Determine the [x, y] coordinate at the center of the cell enclosing the given text.  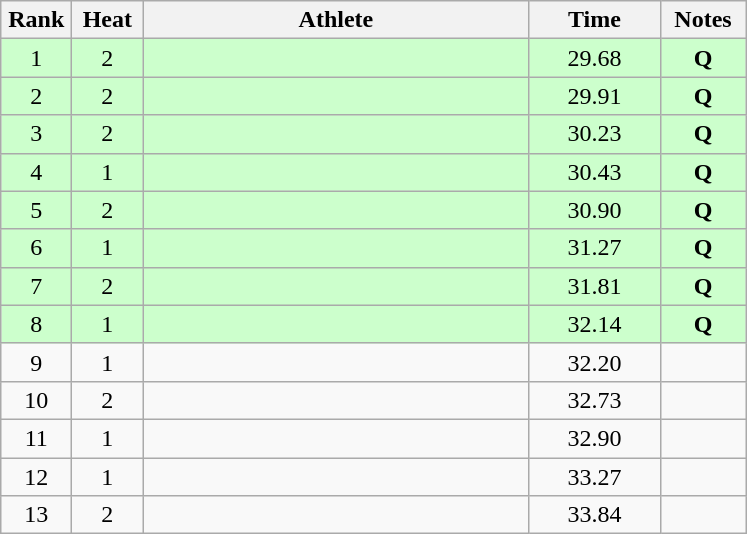
32.90 [594, 438]
4 [36, 172]
31.81 [594, 286]
5 [36, 210]
7 [36, 286]
9 [36, 362]
10 [36, 400]
3 [36, 134]
33.27 [594, 477]
Athlete [336, 20]
Notes [703, 20]
31.27 [594, 248]
11 [36, 438]
30.23 [594, 134]
33.84 [594, 515]
Time [594, 20]
12 [36, 477]
32.14 [594, 324]
30.43 [594, 172]
32.20 [594, 362]
29.68 [594, 58]
6 [36, 248]
29.91 [594, 96]
Heat [108, 20]
13 [36, 515]
32.73 [594, 400]
30.90 [594, 210]
Rank [36, 20]
8 [36, 324]
